Detect which cell encompasses the target text, then output its [X, Y] center coordinate. 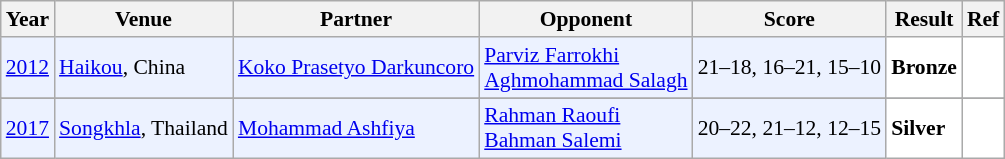
Haikou, China [144, 68]
2017 [28, 128]
2012 [28, 68]
Venue [144, 19]
Ref [983, 19]
Opponent [586, 19]
Bronze [924, 68]
Koko Prasetyo Darkuncoro [356, 68]
Mohammad Ashfiya [356, 128]
Parviz Farrokhi Aghmohammad Salagh [586, 68]
21–18, 16–21, 15–10 [790, 68]
Songkhla, Thailand [144, 128]
Score [790, 19]
20–22, 21–12, 12–15 [790, 128]
Partner [356, 19]
Year [28, 19]
Silver [924, 128]
Rahman Raoufi Bahman Salemi [586, 128]
Result [924, 19]
